From the cell containing the given text, extract its center point as [x, y] coordinate. 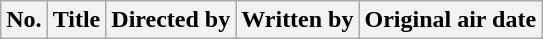
Written by [298, 20]
Title [76, 20]
Original air date [450, 20]
Directed by [171, 20]
No. [24, 20]
